For the text-containing cell, return its midpoint in [X, Y] coordinate format. 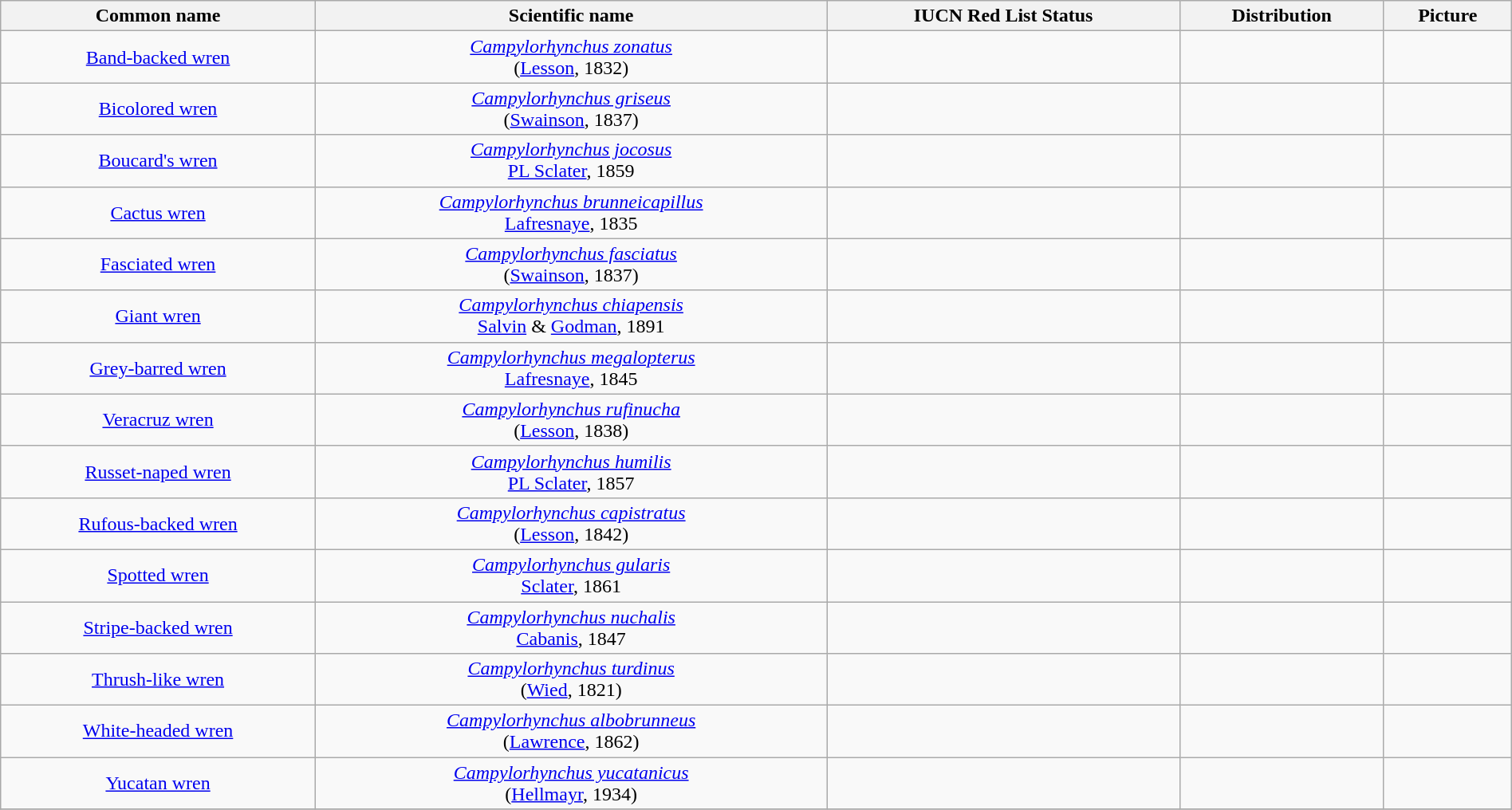
Grey-barred wren [158, 368]
Scientific name [571, 16]
Campylorhynchus yucatanicus (Hellmayr, 1934) [571, 783]
Campylorhynchus gularis Sclater, 1861 [571, 576]
Band-backed wren [158, 57]
Campylorhynchus albobrunneus (Lawrence, 1862) [571, 732]
Boucard's wren [158, 161]
Russet-naped wren [158, 472]
Stripe-backed wren [158, 627]
Bicolored wren [158, 108]
Campylorhynchus griseus (Swainson, 1837) [571, 108]
Campylorhynchus chiapensis Salvin & Godman, 1891 [571, 316]
Campylorhynchus rufinucha (Lesson, 1838) [571, 419]
Veracruz wren [158, 419]
Cactus wren [158, 212]
Campylorhynchus megalopterus Lafresnaye, 1845 [571, 368]
Thrush-like wren [158, 679]
Spotted wren [158, 576]
Yucatan wren [158, 783]
Campylorhynchus humilis PL Sclater, 1857 [571, 472]
Campylorhynchus brunneicapillus Lafresnaye, 1835 [571, 212]
Campylorhynchus nuchalis Cabanis, 1847 [571, 627]
Picture [1447, 16]
Campylorhynchus fasciatus (Swainson, 1837) [571, 265]
Distribution [1282, 16]
White-headed wren [158, 732]
Giant wren [158, 316]
IUCN Red List Status [1003, 16]
Rufous-backed wren [158, 523]
Campylorhynchus zonatus (Lesson, 1832) [571, 57]
Campylorhynchus jocosus PL Sclater, 1859 [571, 161]
Common name [158, 16]
Fasciated wren [158, 265]
Campylorhynchus turdinus (Wied, 1821) [571, 679]
Campylorhynchus capistratus (Lesson, 1842) [571, 523]
